Search for the cell housing the specified text and yield its (X, Y) center coordinate. 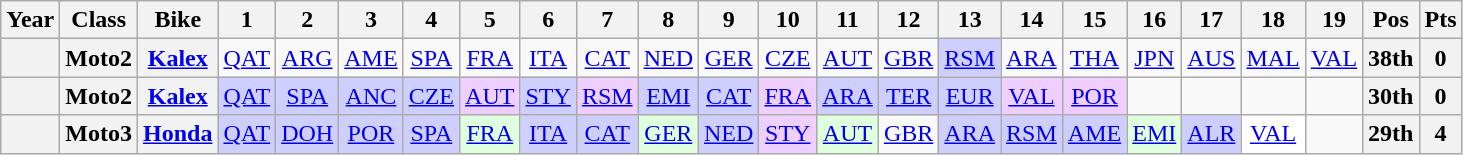
Pts (1440, 20)
15 (1094, 20)
DOH (308, 134)
17 (1212, 20)
19 (1334, 20)
7 (607, 20)
8 (668, 20)
14 (1032, 20)
ARG (308, 58)
Honda (178, 134)
16 (1154, 20)
Pos (1391, 20)
29th (1391, 134)
TER (908, 96)
Bike (178, 20)
EUR (970, 96)
Year (30, 20)
1 (247, 20)
ALR (1212, 134)
11 (848, 20)
Moto3 (99, 134)
MAL (1273, 58)
ANC (371, 96)
6 (548, 20)
5 (490, 20)
12 (908, 20)
9 (729, 20)
38th (1391, 58)
AUS (1212, 58)
3 (371, 20)
10 (788, 20)
JPN (1154, 58)
18 (1273, 20)
Class (99, 20)
THA (1094, 58)
13 (970, 20)
30th (1391, 96)
2 (308, 20)
